For the text-containing cell, return its midpoint in (x, y) coordinate format. 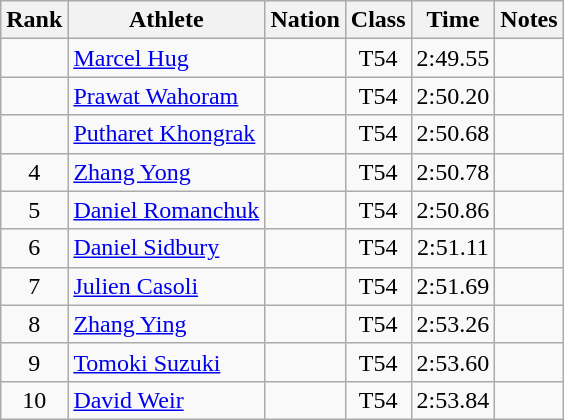
4 (34, 172)
2:50.20 (453, 96)
Notes (529, 20)
5 (34, 210)
2:50.78 (453, 172)
Marcel Hug (166, 58)
Rank (34, 20)
6 (34, 248)
Daniel Sidbury (166, 248)
2:50.68 (453, 134)
Class (378, 20)
2:49.55 (453, 58)
Julien Casoli (166, 286)
2:53.84 (453, 400)
Putharet Khongrak (166, 134)
Time (453, 20)
9 (34, 362)
10 (34, 400)
2:51.69 (453, 286)
Prawat Wahoram (166, 96)
Daniel Romanchuk (166, 210)
2:50.86 (453, 210)
David Weir (166, 400)
8 (34, 324)
7 (34, 286)
2:53.60 (453, 362)
Zhang Yong (166, 172)
Nation (305, 20)
Zhang Ying (166, 324)
Athlete (166, 20)
Tomoki Suzuki (166, 362)
2:53.26 (453, 324)
2:51.11 (453, 248)
